Return (x, y) of the center of cell containing provided text 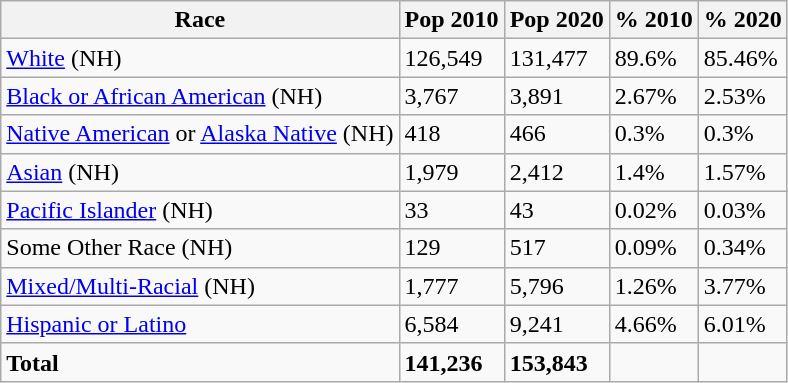
Pop 2010 (452, 20)
89.6% (654, 58)
2.53% (742, 96)
1.4% (654, 172)
3.77% (742, 286)
3,891 (556, 96)
Total (200, 362)
129 (452, 248)
131,477 (556, 58)
5,796 (556, 286)
Native American or Alaska Native (NH) (200, 134)
1,979 (452, 172)
Asian (NH) (200, 172)
Pacific Islander (NH) (200, 210)
33 (452, 210)
466 (556, 134)
1,777 (452, 286)
Hispanic or Latino (200, 324)
418 (452, 134)
85.46% (742, 58)
1.26% (654, 286)
Some Other Race (NH) (200, 248)
517 (556, 248)
0.34% (742, 248)
9,241 (556, 324)
126,549 (452, 58)
2,412 (556, 172)
4.66% (654, 324)
% 2010 (654, 20)
6,584 (452, 324)
Black or African American (NH) (200, 96)
Race (200, 20)
Mixed/Multi-Racial (NH) (200, 286)
1.57% (742, 172)
6.01% (742, 324)
43 (556, 210)
2.67% (654, 96)
Pop 2020 (556, 20)
153,843 (556, 362)
3,767 (452, 96)
0.09% (654, 248)
White (NH) (200, 58)
0.02% (654, 210)
141,236 (452, 362)
0.03% (742, 210)
% 2020 (742, 20)
